Scan for the cell matching the given text and deliver its [x, y] coordinate at center. 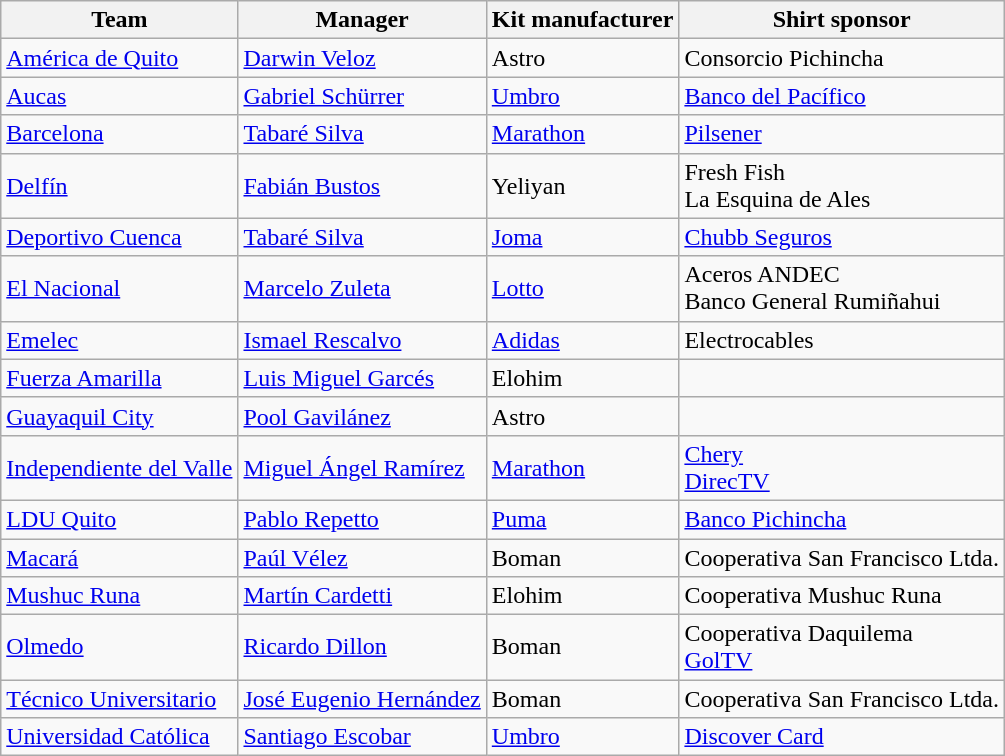
Fabián Bustos [362, 186]
Joma [582, 237]
Luis Miguel Garcés [362, 378]
Martín Cardetti [362, 596]
Electrocables [842, 340]
Discover Card [842, 737]
Chubb Seguros [842, 237]
Adidas [582, 340]
Cooperativa DaquilemaGolTV [842, 648]
Aucas [120, 96]
Shirt sponsor [842, 20]
Darwin Veloz [362, 58]
Pablo Repetto [362, 519]
Independiente del Valle [120, 468]
Mushuc Runa [120, 596]
Cooperativa Mushuc Runa [842, 596]
Yeliyan [582, 186]
Manager [362, 20]
Fresh FishLa Esquina de Ales [842, 186]
Técnico Universitario [120, 699]
Banco Pichincha [842, 519]
Banco del Pacífico [842, 96]
Guayaquil City [120, 416]
Consorcio Pichincha [842, 58]
Lotto [582, 288]
Pilsener [842, 134]
Universidad Católica [120, 737]
Team [120, 20]
Pool Gavilánez [362, 416]
Aceros ANDECBanco General Rumiñahui [842, 288]
Miguel Ángel Ramírez [362, 468]
Gabriel Schürrer [362, 96]
LDU Quito [120, 519]
Emelec [120, 340]
CheryDirecTV [842, 468]
Puma [582, 519]
América de Quito [120, 58]
Fuerza Amarilla [120, 378]
Santiago Escobar [362, 737]
Ricardo Dillon [362, 648]
Olmedo [120, 648]
Marcelo Zuleta [362, 288]
Paúl Vélez [362, 557]
Ismael Rescalvo [362, 340]
El Nacional [120, 288]
Deportivo Cuenca [120, 237]
Delfín [120, 186]
José Eugenio Hernández [362, 699]
Barcelona [120, 134]
Macará [120, 557]
Kit manufacturer [582, 20]
